Output the [X, Y] coordinate of the center of the cell containing the given text.  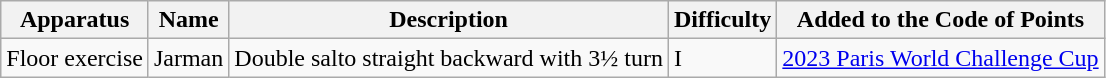
Name [188, 20]
Double salto straight backward with 3½ turn [449, 58]
Apparatus [75, 20]
Description [449, 20]
Floor exercise [75, 58]
2023 Paris World Challenge Cup [940, 58]
Difficulty [722, 20]
Added to the Code of Points [940, 20]
I [722, 58]
Jarman [188, 58]
